Scan for the cell matching the given text and deliver its [x, y] coordinate at center. 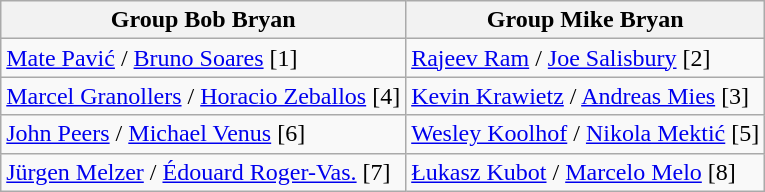
Rajeev Ram / Joe Salisbury [2] [586, 58]
Wesley Koolhof / Nikola Mektić [5] [586, 134]
Jürgen Melzer / Édouard Roger-Vas. [7] [204, 172]
Group Mike Bryan [586, 20]
Mate Pavić / Bruno Soares [1] [204, 58]
John Peers / Michael Venus [6] [204, 134]
Kevin Krawietz / Andreas Mies [3] [586, 96]
Group Bob Bryan [204, 20]
Marcel Granollers / Horacio Zeballos [4] [204, 96]
Łukasz Kubot / Marcelo Melo [8] [586, 172]
